Extract the (X, Y) coordinate from the center of the cell holding the provided text.  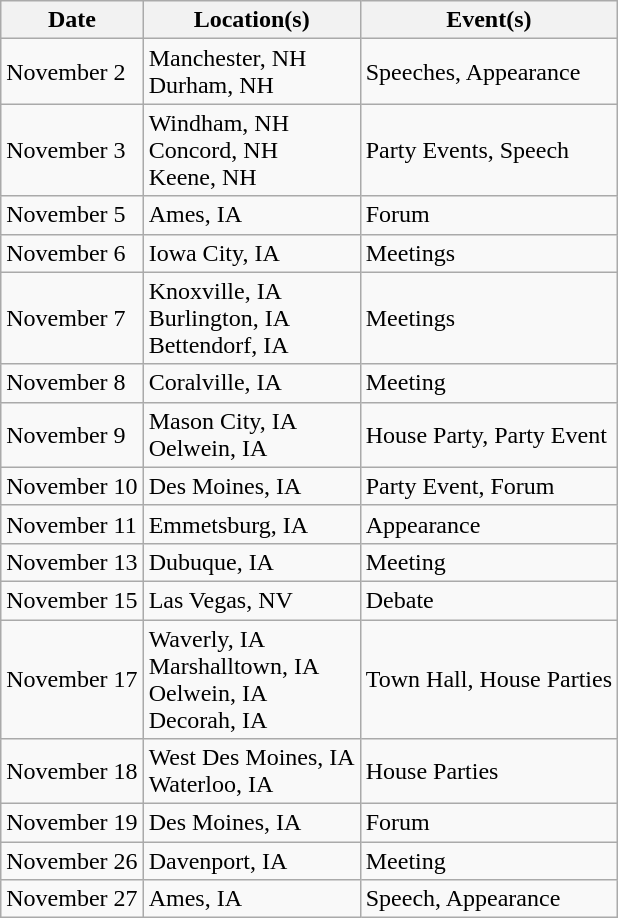
Location(s) (252, 20)
Coralville, IA (252, 383)
November 8 (72, 383)
Party Events, Speech (488, 150)
Las Vegas, NV (252, 600)
Manchester, NH Durham, NH (252, 72)
November 15 (72, 600)
Date (72, 20)
Knoxville, IA Burlington, IA Bettendorf, IA (252, 318)
Windham, NH Concord, NH Keene, NH (252, 150)
Emmetsburg, IA (252, 524)
Town Hall, House Parties (488, 680)
November 11 (72, 524)
Event(s) (488, 20)
Speech, Appearance (488, 899)
November 17 (72, 680)
Waverly, IA Marshalltown, IA Oelwein, IA Decorah, IA (252, 680)
House Parties (488, 772)
November 3 (72, 150)
Appearance (488, 524)
November 19 (72, 823)
Davenport, IA (252, 861)
Party Event, Forum (488, 486)
November 13 (72, 562)
Speeches, Appearance (488, 72)
Debate (488, 600)
November 5 (72, 215)
Iowa City, IA (252, 253)
November 18 (72, 772)
House Party, Party Event (488, 434)
November 10 (72, 486)
Dubuque, IA (252, 562)
November 27 (72, 899)
November 9 (72, 434)
Mason City, IA Oelwein, IA (252, 434)
November 6 (72, 253)
November 7 (72, 318)
November 26 (72, 861)
November 2 (72, 72)
West Des Moines, IA Waterloo, IA (252, 772)
